Extract the (x, y) coordinate from the center of the cell holding the provided text.  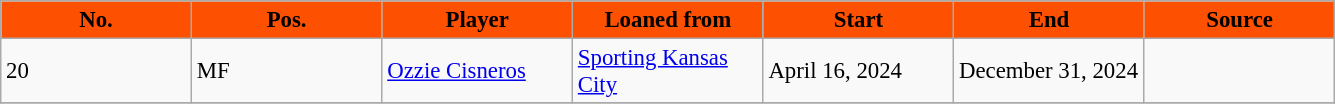
Loaned from (668, 20)
End (1050, 20)
December 31, 2024 (1050, 72)
Pos. (286, 20)
Start (858, 20)
Sporting Kansas City (668, 72)
No. (96, 20)
Player (478, 20)
20 (96, 72)
Source (1240, 20)
April 16, 2024 (858, 72)
Ozzie Cisneros (478, 72)
MF (286, 72)
